Output the (x, y) coordinate of the center of the cell containing the given text.  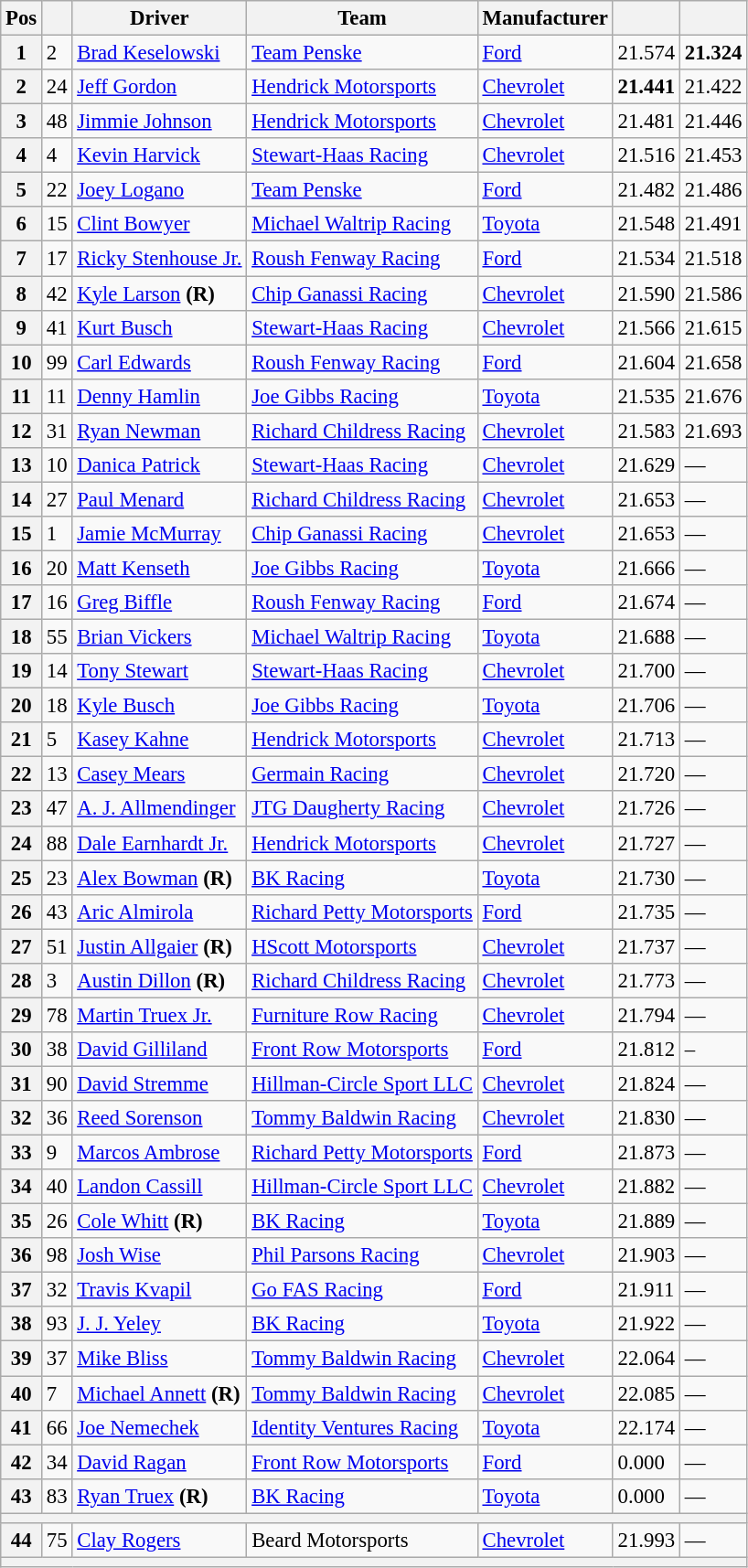
21.830 (646, 1118)
21.422 (713, 87)
Austin Dillon (R) (159, 981)
Landon Cassill (159, 1187)
Clay Rogers (159, 1541)
83 (57, 1496)
Alex Bowman (R) (159, 878)
Kyle Busch (159, 706)
25 (22, 878)
Joey Logano (159, 190)
21.726 (646, 809)
Brian Vickers (159, 637)
21.911 (646, 1290)
Kevin Harvick (159, 155)
21.583 (646, 431)
David Gilliland (159, 1050)
Paul Menard (159, 499)
Pos (22, 18)
21.658 (713, 362)
Go FAS Racing (362, 1290)
21.735 (646, 912)
Jimmie Johnson (159, 122)
21.882 (646, 1187)
21.812 (646, 1050)
6 (22, 224)
21.453 (713, 155)
21.706 (646, 706)
21.629 (646, 465)
Team (362, 18)
21.535 (646, 396)
David Ragan (159, 1462)
JTG Daugherty Racing (362, 809)
21 (22, 740)
19 (22, 671)
33 (22, 1153)
21.574 (646, 53)
Germain Racing (362, 774)
Ryan Newman (159, 431)
30 (22, 1050)
Aric Almirola (159, 912)
22.085 (646, 1393)
48 (57, 122)
Manufacturer (545, 18)
Martin Truex Jr. (159, 1015)
21.737 (646, 946)
21.604 (646, 362)
Joe Nemechek (159, 1427)
21.873 (646, 1153)
44 (22, 1541)
Dale Earnhardt Jr. (159, 843)
90 (57, 1083)
47 (57, 809)
Identity Ventures Racing (362, 1427)
21.548 (646, 224)
21.446 (713, 122)
21.676 (713, 396)
21.566 (646, 327)
21.486 (713, 190)
Clint Bowyer (159, 224)
98 (57, 1255)
29 (22, 1015)
21.903 (646, 1255)
21.674 (646, 603)
21.824 (646, 1083)
Beard Motorsports (362, 1541)
21.324 (713, 53)
28 (22, 981)
21.586 (713, 293)
39 (22, 1359)
Greg Biffle (159, 603)
Jeff Gordon (159, 87)
– (713, 1050)
Mike Bliss (159, 1359)
21.700 (646, 671)
22.174 (646, 1427)
21.693 (713, 431)
22.064 (646, 1359)
J. J. Yeley (159, 1325)
Tony Stewart (159, 671)
35 (22, 1221)
Reed Sorenson (159, 1118)
Kurt Busch (159, 327)
Ricky Stenhouse Jr. (159, 259)
Marcos Ambrose (159, 1153)
Driver (159, 18)
12 (22, 431)
David Stremme (159, 1083)
21.441 (646, 87)
21.516 (646, 155)
Justin Allgaier (R) (159, 946)
8 (22, 293)
Travis Kvapil (159, 1290)
21.889 (646, 1221)
Carl Edwards (159, 362)
21.688 (646, 637)
21.993 (646, 1541)
Josh Wise (159, 1255)
Matt Kenseth (159, 568)
Phil Parsons Racing (362, 1255)
Ryan Truex (R) (159, 1496)
21.482 (646, 190)
Jamie McMurray (159, 534)
88 (57, 843)
Michael Annett (R) (159, 1393)
Furniture Row Racing (362, 1015)
21.727 (646, 843)
Kasey Kahne (159, 740)
HScott Motorsports (362, 946)
21.518 (713, 259)
21.666 (646, 568)
78 (57, 1015)
Cole Whitt (R) (159, 1221)
93 (57, 1325)
Brad Keselowski (159, 53)
21.794 (646, 1015)
21.773 (646, 981)
75 (57, 1541)
21.720 (646, 774)
99 (57, 362)
21.922 (646, 1325)
21.481 (646, 122)
21.590 (646, 293)
Denny Hamlin (159, 396)
55 (57, 637)
51 (57, 946)
Danica Patrick (159, 465)
66 (57, 1427)
21.730 (646, 878)
21.713 (646, 740)
21.534 (646, 259)
21.491 (713, 224)
A. J. Allmendinger (159, 809)
Kyle Larson (R) (159, 293)
21.615 (713, 327)
Casey Mears (159, 774)
